Output the (x, y) coordinate of the center of the cell containing the given text.  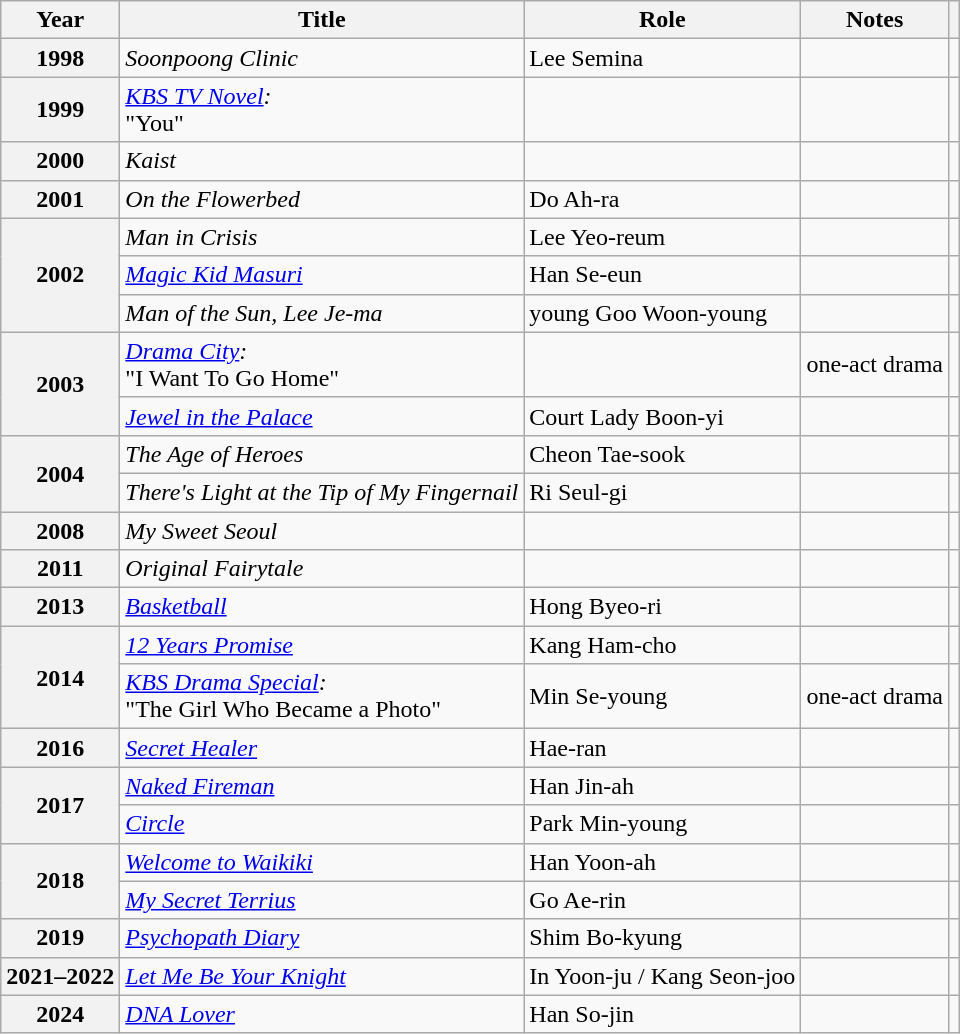
2013 (60, 607)
2004 (60, 473)
There's Light at the Tip of My Fingernail (322, 492)
Hae-ran (662, 748)
1999 (60, 110)
Court Lady Boon-yi (662, 416)
Man of the Sun, Lee Je-ma (322, 313)
2000 (60, 161)
2011 (60, 569)
2019 (60, 938)
Han Se-eun (662, 275)
Title (322, 20)
KBS TV Novel:"You" (322, 110)
Naked Fireman (322, 786)
Jewel in the Palace (322, 416)
Shim Bo-kyung (662, 938)
Han So-jin (662, 1014)
Kaist (322, 161)
Psychopath Diary (322, 938)
My Sweet Seoul (322, 531)
Man in Crisis (322, 237)
Magic Kid Masuri (322, 275)
Drama City:"I Want To Go Home" (322, 364)
12 Years Promise (322, 645)
Min Se-young (662, 696)
2008 (60, 531)
Circle (322, 824)
Do Ah-ra (662, 199)
My Secret Terrius (322, 900)
Soonpoong Clinic (322, 58)
Original Fairytale (322, 569)
Cheon Tae-sook (662, 454)
KBS Drama Special:"The Girl Who Became a Photo" (322, 696)
The Age of Heroes (322, 454)
2024 (60, 1014)
Han Yoon-ah (662, 862)
DNA Lover (322, 1014)
Lee Yeo-reum (662, 237)
2018 (60, 881)
Hong Byeo-ri (662, 607)
2002 (60, 275)
Kang Ham-cho (662, 645)
Basketball (322, 607)
Park Min-young (662, 824)
Lee Semina (662, 58)
On the Flowerbed (322, 199)
Year (60, 20)
2016 (60, 748)
Han Jin-ah (662, 786)
Go Ae-rin (662, 900)
1998 (60, 58)
2001 (60, 199)
2017 (60, 805)
Let Me Be Your Knight (322, 976)
Notes (875, 20)
Ri Seul-gi (662, 492)
In Yoon-ju / Kang Seon-joo (662, 976)
2014 (60, 678)
Welcome to Waikiki (322, 862)
2021–2022 (60, 976)
Role (662, 20)
Secret Healer (322, 748)
young Goo Woon-young (662, 313)
2003 (60, 384)
